Scan for the cell matching the given text and deliver its (X, Y) coordinate at center. 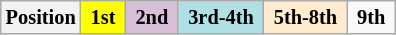
5th-8th (306, 17)
9th (371, 17)
3rd-4th (221, 17)
2nd (152, 17)
Position (41, 17)
1st (104, 17)
